Identify which cell holds the provided text, then report its (x, y) central coordinate. 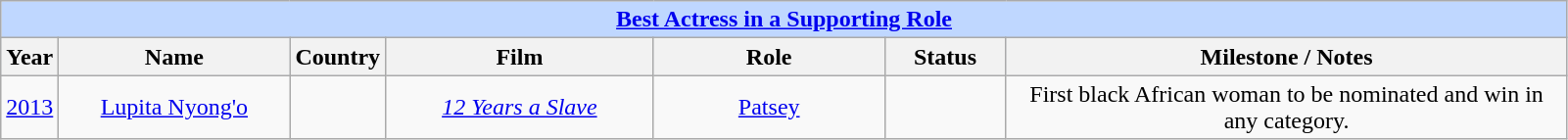
Country (338, 57)
First black African woman to be nominated and win in any category. (1287, 108)
Lupita Nyong'o (174, 108)
Best Actress in a Supporting Role (784, 20)
Patsey (769, 108)
Film (520, 57)
Year (29, 57)
2013 (29, 108)
Role (769, 57)
Milestone / Notes (1287, 57)
Name (174, 57)
Status (945, 57)
12 Years a Slave (520, 108)
